From the cell containing the given text, extract its center point as (X, Y) coordinate. 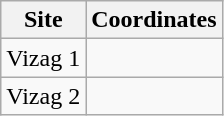
Site (44, 20)
Vizag 2 (44, 96)
Vizag 1 (44, 58)
Coordinates (154, 20)
